Extract the [X, Y] coordinate from the center of the cell holding the provided text.  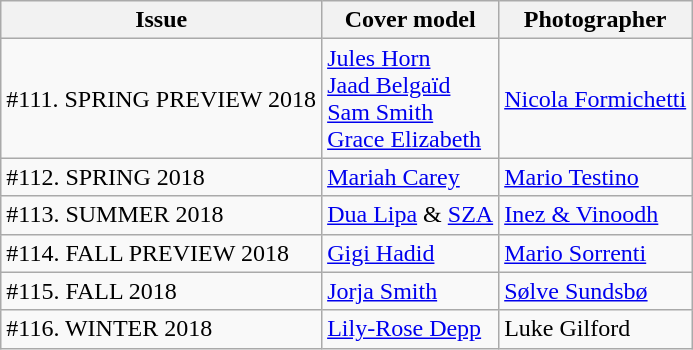
#112. SPRING 2018 [162, 177]
Jules HornJaad BelgaïdSam Smith Grace Elizabeth [410, 98]
Luke Gilford [596, 329]
Mario Sorrenti [596, 253]
Mariah Carey [410, 177]
Mario Testino [596, 177]
#115. FALL 2018 [162, 291]
#111. SPRING PREVIEW 2018 [162, 98]
Gigi Hadid [410, 253]
#116. WINTER 2018 [162, 329]
Lily-Rose Depp [410, 329]
Issue [162, 20]
Sølve Sundsbø [596, 291]
Photographer [596, 20]
#114. FALL PREVIEW 2018 [162, 253]
#113. SUMMER 2018 [162, 215]
Nicola Formichetti [596, 98]
Dua Lipa & SZA [410, 215]
Inez & Vinoodh [596, 215]
Cover model [410, 20]
Jorja Smith [410, 291]
